Find where the given text appears and provide that cell's center as (X, Y) coordinate. 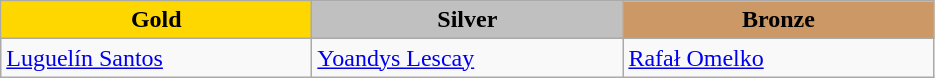
Gold (156, 20)
Bronze (778, 20)
Rafał Omelko (778, 58)
Luguelín Santos (156, 58)
Yoandys Lescay (468, 58)
Silver (468, 20)
